Return [x, y] of the center of cell containing provided text 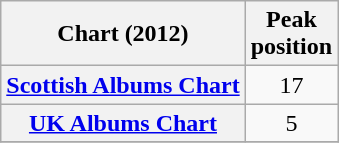
UK Albums Chart [123, 123]
17 [291, 85]
Peakposition [291, 34]
Chart (2012) [123, 34]
5 [291, 123]
Scottish Albums Chart [123, 85]
